Locate the cell with the specified text and output its (X, Y) center coordinate. 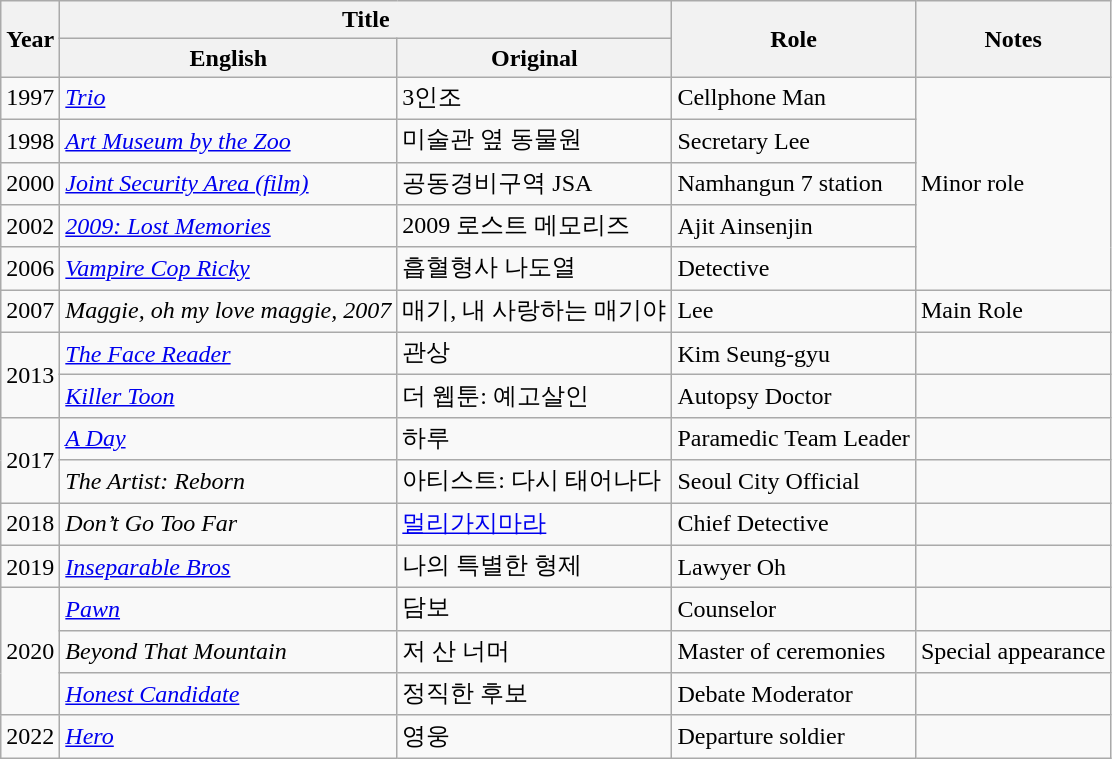
Detective (794, 268)
1997 (30, 98)
Kim Seung-gyu (794, 354)
매기, 내 사랑하는 매기야 (534, 312)
Lee (794, 312)
Debate Moderator (794, 694)
2013 (30, 374)
Art Museum by the Zoo (228, 140)
The Face Reader (228, 354)
2018 (30, 524)
더 웹툰: 예고살인 (534, 396)
Ajit Ainsenjin (794, 226)
Inseparable Bros (228, 566)
Special appearance (1013, 652)
2006 (30, 268)
Role (794, 39)
Master of ceremonies (794, 652)
3인조 (534, 98)
흡혈형사 나도열 (534, 268)
저 산 너머 (534, 652)
Namhangun 7 station (794, 184)
Vampire Cop Ricky (228, 268)
나의 특별한 형제 (534, 566)
하루 (534, 438)
2007 (30, 312)
Secretary Lee (794, 140)
2022 (30, 736)
Honest Candidate (228, 694)
Year (30, 39)
담보 (534, 610)
Don’t Go Too Far (228, 524)
Seoul City Official (794, 482)
Counselor (794, 610)
Departure soldier (794, 736)
A Day (228, 438)
Trio (228, 98)
관상 (534, 354)
Lawyer Oh (794, 566)
Title (366, 20)
1998 (30, 140)
Cellphone Man (794, 98)
미술관 옆 동물원 (534, 140)
정직한 후보 (534, 694)
The Artist: Reborn (228, 482)
2019 (30, 566)
English (228, 58)
Hero (228, 736)
Maggie, oh my love maggie, 2007 (228, 312)
Original (534, 58)
2009 로스트 메모리즈 (534, 226)
영웅 (534, 736)
2000 (30, 184)
멀리가지마라 (534, 524)
Chief Detective (794, 524)
Main Role (1013, 312)
Notes (1013, 39)
공동경비구역 JSA (534, 184)
Pawn (228, 610)
Minor role (1013, 184)
2017 (30, 460)
Killer Toon (228, 396)
Autopsy Doctor (794, 396)
아티스트: 다시 태어나다 (534, 482)
2002 (30, 226)
2020 (30, 652)
Beyond That Mountain (228, 652)
Paramedic Team Leader (794, 438)
2009: Lost Memories (228, 226)
Joint Security Area (film) (228, 184)
